For the text-containing cell, return its midpoint in (x, y) coordinate format. 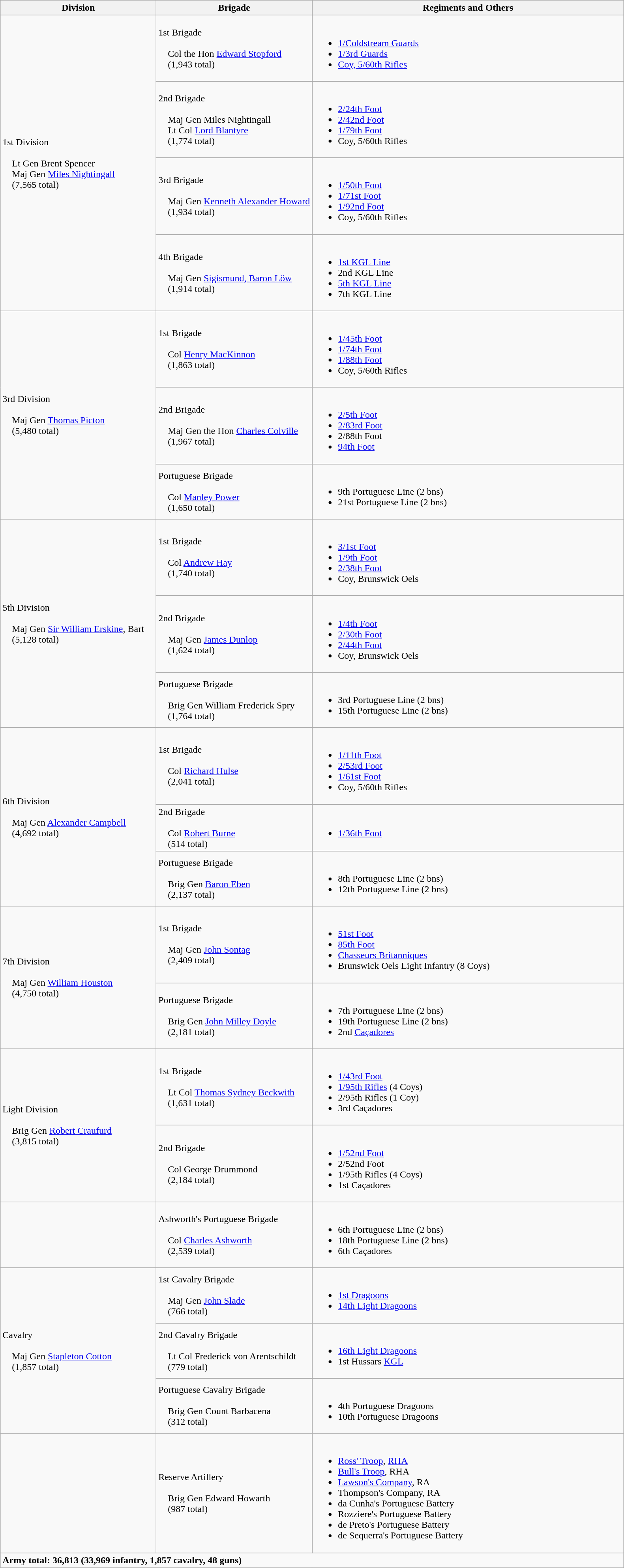
3rd Portuguese Line (2 bns)15th Portuguese Line (2 bns) (468, 700)
6th Division Maj Gen Alexander Campbell (4,692 total) (78, 817)
5th Division Maj Gen Sir William Erskine, Bart (5,128 total) (78, 623)
1st Brigade Col Richard Hulse (2,041 total) (234, 766)
Portuguese Brigade Brig Gen Baron Eben (2,137 total) (234, 879)
2nd Brigade Maj Gen the Hon Charles Colville (1,967 total) (234, 426)
Regiments and Others (468, 8)
1/43rd Foot1/95th Rifles (4 Coys)2/95th Rifles (1 Coy)3rd Caçadores (468, 1087)
Brigade (234, 8)
Division (78, 8)
3rd Brigade Maj Gen Kenneth Alexander Howard (1,934 total) (234, 196)
51st Foot85th FootChasseurs BritanniquesBrunswick Oels Light Infantry (8 Coys) (468, 945)
1/52nd Foot2/52nd Foot1/95th Rifles (4 Coys)1st Caçadores (468, 1164)
1/11th Foot2/53rd Foot1/61st FootCoy, 5/60th Rifles (468, 766)
1/36th Foot (468, 828)
Portuguese Brigade Col Manley Power (1,650 total) (234, 492)
1st KGL Line2nd KGL Line5th KGL Line7th KGL Line (468, 273)
Portuguese Cavalry Brigade Brig Gen Count Barbacena (312 total) (234, 1406)
Army total: 36,813 (33,969 infantry, 1,857 cavalry, 48 guns) (312, 1560)
Ashworth's Portuguese Brigade Col Charles Ashworth (2,539 total) (234, 1235)
Reserve Artillery Brig Gen Edward Howarth (987 total) (234, 1493)
1/4th Foot2/30th Foot2/44th FootCoy, Brunswick Oels (468, 634)
4th Portuguese Dragoons10th Portuguese Dragoons (468, 1406)
Portuguese Brigade Brig Gen William Frederick Spry (1,764 total) (234, 700)
1/45th Foot1/74th Foot1/88th FootCoy, 5/60th Rifles (468, 349)
Cavalry Maj Gen Stapleton Cotton (1,857 total) (78, 1351)
8th Portuguese Line (2 bns)12th Portuguese Line (2 bns) (468, 879)
1st Brigade Lt Col Thomas Sydney Beckwith (1,631 total) (234, 1087)
1st Brigade Maj Gen John Sontag (2,409 total) (234, 945)
1st Division Lt Gen Brent Spencer Maj Gen Miles Nightingall (7,565 total) (78, 163)
1st Dragoons14th Light Dragoons (468, 1295)
1st Brigade Col the Hon Edward Stopford (1,943 total) (234, 48)
4th Brigade Maj Gen Sigismund, Baron Löw (1,914 total) (234, 273)
2nd Brigade Maj Gen James Dunlop (1,624 total) (234, 634)
Light Division Brig Gen Robert Craufurd (3,815 total) (78, 1125)
3/1st Foot1/9th Foot2/38th FootCoy, Brunswick Oels (468, 557)
1st Brigade Col Andrew Hay (1,740 total) (234, 557)
2nd Brigade Col Robert Burne (514 total) (234, 828)
2nd Brigade Col George Drummond (2,184 total) (234, 1164)
Portuguese Brigade Brig Gen John Milley Doyle (2,181 total) (234, 1016)
2nd Cavalry Brigade Lt Col Frederick von Arentschildt (779 total) (234, 1351)
1st Cavalry Brigade Maj Gen John Slade (766 total) (234, 1295)
2/5th Foot2/83rd Foot2/88th Foot94th Foot (468, 426)
16th Light Dragoons1st Hussars KGL (468, 1351)
2nd Brigade Maj Gen Miles Nightingall Lt Col Lord Blantyre (1,774 total) (234, 120)
6th Portuguese Line (2 bns)18th Portuguese Line (2 bns)6th Caçadores (468, 1235)
7th Division Maj Gen William Houston (4,750 total) (78, 977)
2/24th Foot2/42nd Foot1/79th FootCoy, 5/60th Rifles (468, 120)
1st Brigade Col Henry MacKinnon (1,863 total) (234, 349)
1/50th Foot1/71st Foot1/92nd FootCoy, 5/60th Rifles (468, 196)
7th Portuguese Line (2 bns)19th Portuguese Line (2 bns)2nd Caçadores (468, 1016)
1/Coldstream Guards1/3rd GuardsCoy, 5/60th Rifles (468, 48)
9th Portuguese Line (2 bns)21st Portuguese Line (2 bns) (468, 492)
3rd Division Maj Gen Thomas Picton (5,480 total) (78, 415)
